Find where the given text appears and provide that cell's center as [x, y] coordinate. 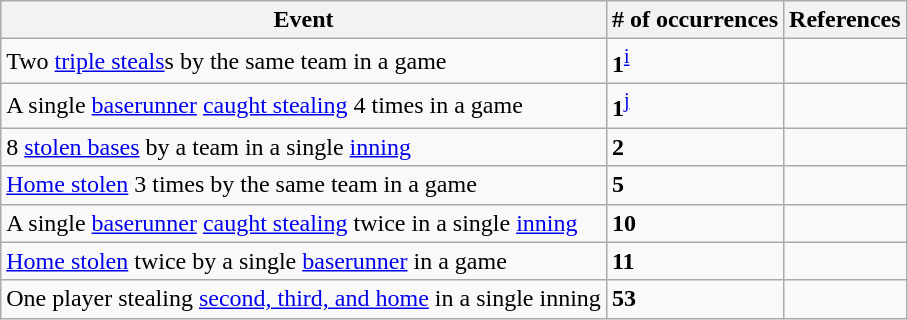
11 [694, 261]
Two triple stealss by the same team in a game [304, 62]
10 [694, 223]
References [846, 20]
1j [694, 106]
8 stolen bases by a team in a single inning [304, 147]
53 [694, 299]
Event [304, 20]
Home stolen twice by a single baserunner in a game [304, 261]
A single baserunner caught stealing 4 times in a game [304, 106]
A single baserunner caught stealing twice in a single inning [304, 223]
Home stolen 3 times by the same team in a game [304, 185]
2 [694, 147]
# of occurrences [694, 20]
1i [694, 62]
One player stealing second, third, and home in a single inning [304, 299]
5 [694, 185]
